Scan for the cell matching the given text and deliver its [x, y] coordinate at center. 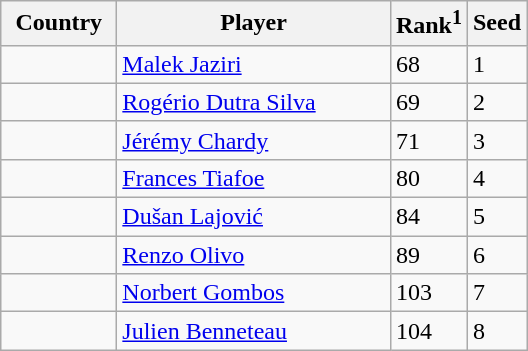
Malek Jaziri [254, 64]
71 [428, 140]
69 [428, 102]
103 [428, 293]
7 [496, 293]
89 [428, 255]
68 [428, 64]
5 [496, 217]
Frances Tiafoe [254, 178]
8 [496, 331]
Rank1 [428, 24]
Norbert Gombos [254, 293]
84 [428, 217]
3 [496, 140]
Dušan Lajović [254, 217]
Julien Benneteau [254, 331]
4 [496, 178]
Player [254, 24]
Country [59, 24]
Jérémy Chardy [254, 140]
80 [428, 178]
104 [428, 331]
6 [496, 255]
1 [496, 64]
Seed [496, 24]
2 [496, 102]
Renzo Olivo [254, 255]
Rogério Dutra Silva [254, 102]
